From the cell containing the given text, extract its center point as [X, Y] coordinate. 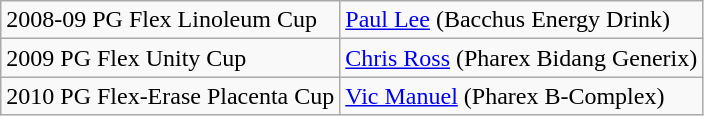
Paul Lee (Bacchus Energy Drink) [522, 20]
Vic Manuel (Pharex B-Complex) [522, 96]
Chris Ross (Pharex Bidang Generix) [522, 58]
2010 PG Flex-Erase Placenta Cup [170, 96]
2008-09 PG Flex Linoleum Cup [170, 20]
2009 PG Flex Unity Cup [170, 58]
